Capture the cell that displays the provided text and extract its [X, Y] central coordinate. 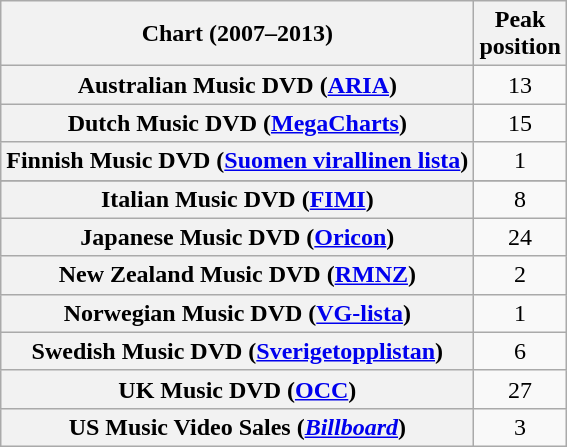
3 [520, 427]
8 [520, 199]
UK Music DVD (OCC) [238, 389]
2 [520, 275]
6 [520, 351]
Japanese Music DVD (Oricon) [238, 237]
US Music Video Sales (Billboard) [238, 427]
24 [520, 237]
13 [520, 85]
Norwegian Music DVD (VG-lista) [238, 313]
Australian Music DVD (ARIA) [238, 85]
Finnish Music DVD (Suomen virallinen lista) [238, 161]
Peakposition [520, 34]
Dutch Music DVD (MegaCharts) [238, 123]
Chart (2007–2013) [238, 34]
15 [520, 123]
27 [520, 389]
Italian Music DVD (FIMI) [238, 199]
Swedish Music DVD (Sverigetopplistan) [238, 351]
New Zealand Music DVD (RMNZ) [238, 275]
